Extract the (X, Y) coordinate from the center of the cell holding the provided text.  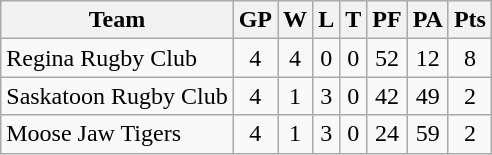
24 (387, 134)
42 (387, 96)
12 (428, 58)
49 (428, 96)
T (354, 20)
Team (117, 20)
GP (255, 20)
Saskatoon Rugby Club (117, 96)
8 (470, 58)
L (326, 20)
Regina Rugby Club (117, 58)
Pts (470, 20)
Moose Jaw Tigers (117, 134)
52 (387, 58)
W (296, 20)
59 (428, 134)
PF (387, 20)
PA (428, 20)
